Return the (X, Y) coordinate for the center point of the cell that contains the specified text.  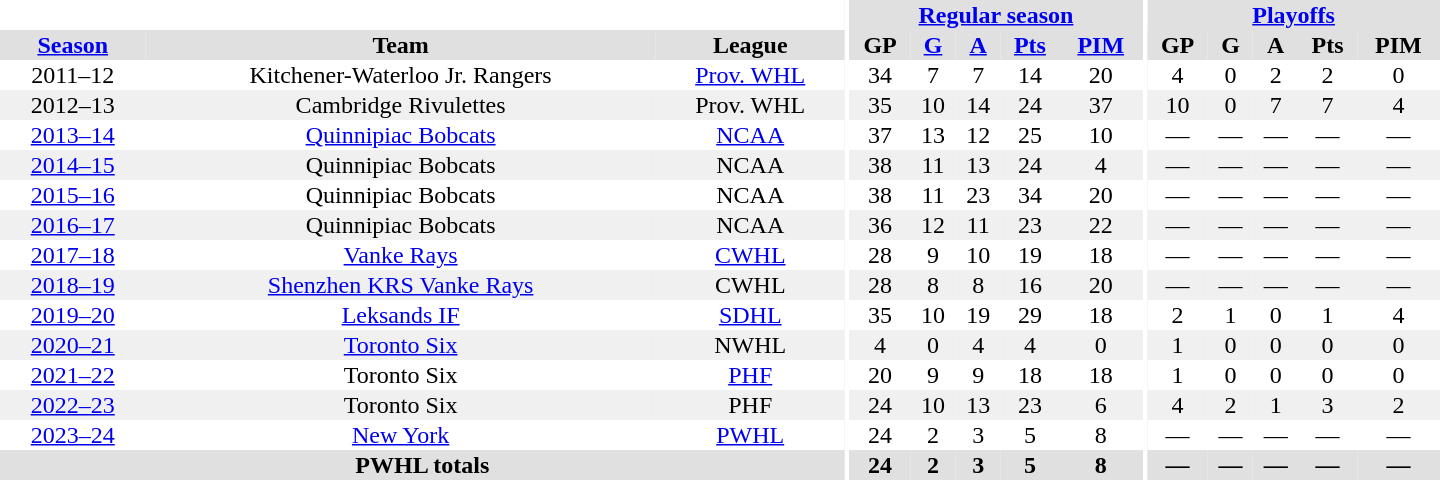
2020–21 (72, 345)
2016–17 (72, 225)
League (750, 45)
2018–19 (72, 285)
PWHL totals (422, 465)
6 (1100, 405)
2015–16 (72, 195)
16 (1030, 285)
2022–23 (72, 405)
2012–13 (72, 105)
Team (400, 45)
2013–14 (72, 135)
PWHL (750, 435)
Kitchener-Waterloo Jr. Rangers (400, 75)
25 (1030, 135)
22 (1100, 225)
2014–15 (72, 165)
Playoffs (1294, 15)
36 (880, 225)
NWHL (750, 345)
Regular season (996, 15)
2011–12 (72, 75)
29 (1030, 315)
Season (72, 45)
SDHL (750, 315)
Shenzhen KRS Vanke Rays (400, 285)
Vanke Rays (400, 255)
2021–22 (72, 375)
2023–24 (72, 435)
2019–20 (72, 315)
2017–18 (72, 255)
New York (400, 435)
Leksands IF (400, 315)
Cambridge Rivulettes (400, 105)
